Capture the cell that displays the provided text and extract its (x, y) central coordinate. 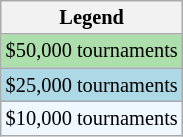
$25,000 tournaments (92, 85)
Legend (92, 17)
$50,000 tournaments (92, 51)
$10,000 tournaments (92, 118)
